For the text-containing cell, return its midpoint in (x, y) coordinate format. 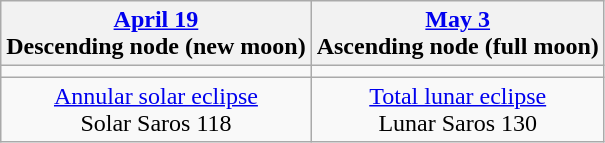
May 3Ascending node (full moon) (458, 34)
Annular solar eclipseSolar Saros 118 (156, 110)
Total lunar eclipseLunar Saros 130 (458, 110)
April 19Descending node (new moon) (156, 34)
